Scan for the cell matching the given text and deliver its (X, Y) coordinate at center. 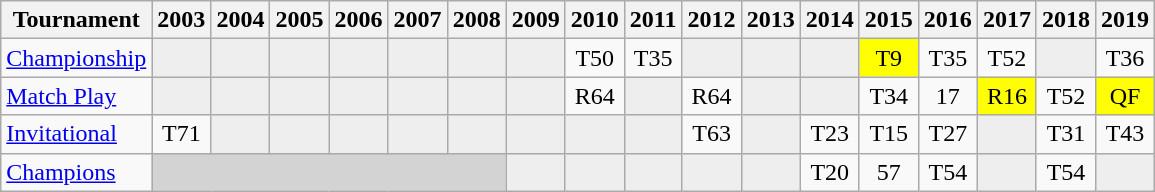
2015 (888, 20)
2004 (240, 20)
T34 (888, 96)
2016 (948, 20)
T23 (830, 134)
Tournament (76, 20)
57 (888, 172)
T15 (888, 134)
T36 (1126, 58)
2011 (653, 20)
T27 (948, 134)
2018 (1066, 20)
2013 (770, 20)
2010 (594, 20)
T63 (712, 134)
2019 (1126, 20)
T71 (182, 134)
2012 (712, 20)
Championship (76, 58)
2017 (1006, 20)
2014 (830, 20)
QF (1126, 96)
Invitational (76, 134)
2003 (182, 20)
2008 (476, 20)
Match Play (76, 96)
T43 (1126, 134)
T31 (1066, 134)
R16 (1006, 96)
2009 (536, 20)
2005 (300, 20)
Champions (76, 172)
17 (948, 96)
T50 (594, 58)
T20 (830, 172)
2007 (418, 20)
2006 (358, 20)
T9 (888, 58)
